Locate the cell with the specified text and output its (X, Y) center coordinate. 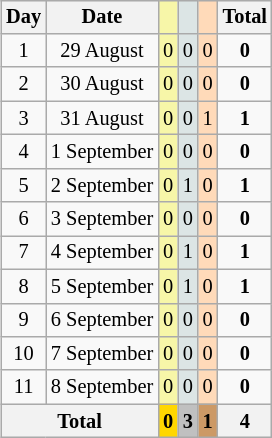
8 (24, 286)
7 (24, 253)
10 (24, 354)
6 September (102, 320)
29 August (102, 51)
8 September (102, 387)
7 September (102, 354)
30 August (102, 84)
2 (24, 84)
5 September (102, 286)
6 (24, 219)
9 (24, 320)
2 September (102, 185)
Day (24, 17)
4 September (102, 253)
31 August (102, 118)
Date (102, 17)
11 (24, 387)
5 (24, 185)
1 September (102, 152)
3 September (102, 219)
